Return the [x, y] coordinate for the center point of the cell that contains the specified text.  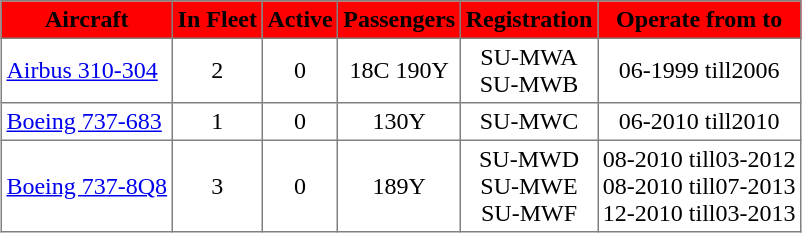
Registration [528, 20]
2 [217, 70]
SU-MWC [528, 122]
18C 190Y [399, 70]
08-2010 till03-201208-2010 till07-201312-2010 till03-2013 [700, 186]
3 [217, 186]
In Fleet [217, 20]
Active [300, 20]
189Y [399, 186]
Airbus 310-304 [86, 70]
Aircraft [86, 20]
1 [217, 122]
Operate from to [700, 20]
06-2010 till2010 [700, 122]
SU-MWDSU-MWESU-MWF [528, 186]
06-1999 till2006 [700, 70]
Passengers [399, 20]
130Y [399, 122]
Boeing 737-8Q8 [86, 186]
Boeing 737-683 [86, 122]
SU-MWASU-MWB [528, 70]
